Scan for the cell matching the given text and deliver its [x, y] coordinate at center. 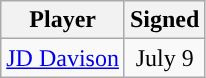
July 9 [164, 58]
Player [63, 20]
JD Davison [63, 58]
Signed [164, 20]
